Determine the (X, Y) coordinate at the center of the cell enclosing the given text.  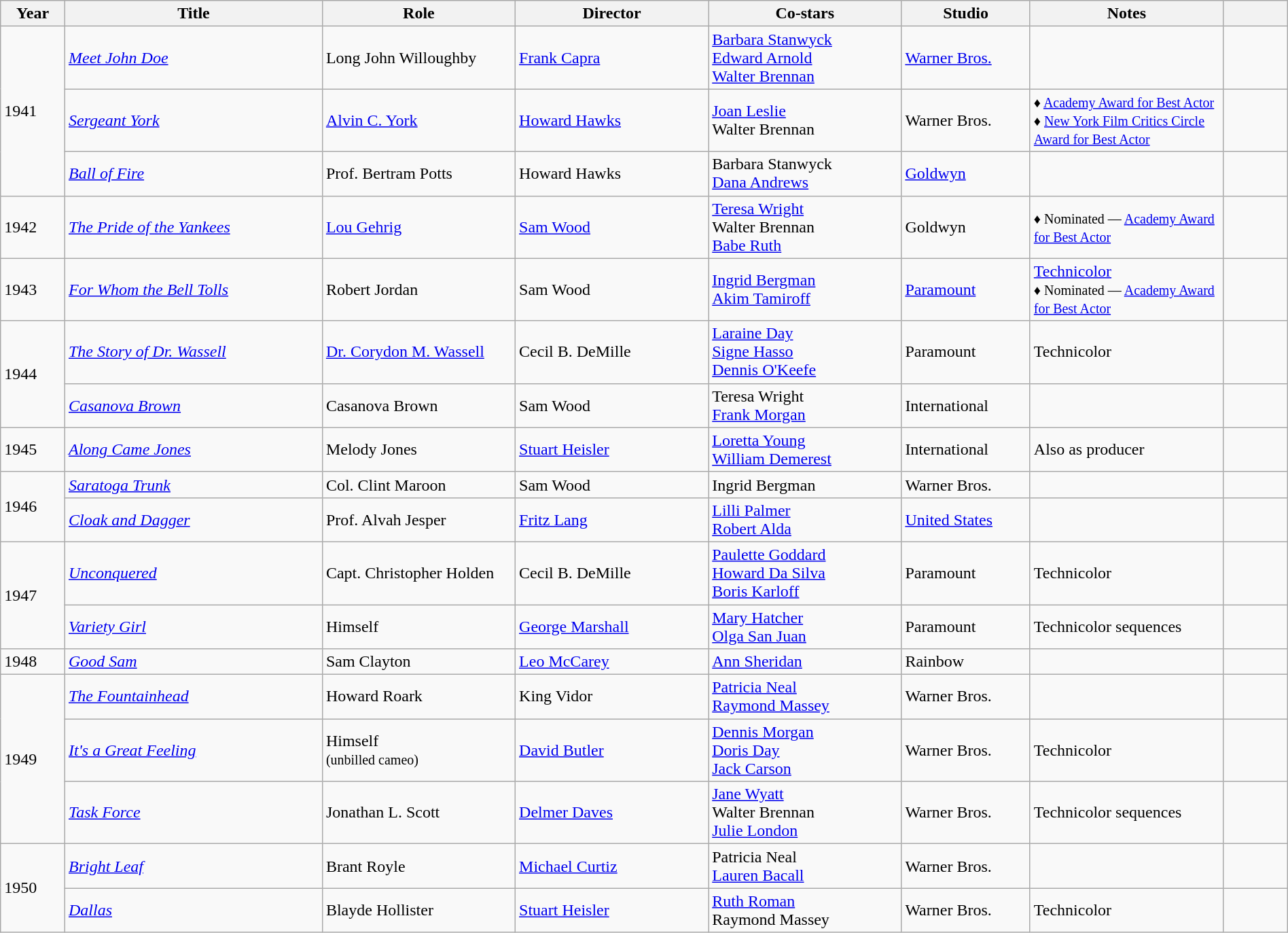
George Marshall (612, 627)
Unconquered (193, 573)
Meet John Doe (193, 58)
Prof. Alvah Jesper (418, 519)
Long John Willoughby (418, 58)
Frank Capra (612, 58)
Role (418, 14)
For Whom the Bell Tolls (193, 289)
1947 (33, 595)
Co-stars (805, 14)
Jane WyattWalter BrennanJulie London (805, 813)
King Vidor (612, 697)
Teresa WrightFrank Morgan (805, 405)
1944 (33, 374)
Blayde Hollister (418, 911)
Teresa WrightWalter BrennanBabe Ruth (805, 227)
Dr. Corydon M. Wassell (418, 352)
Cloak and Dagger (193, 519)
Robert Jordan (418, 289)
Col. Clint Maroon (418, 485)
1943 (33, 289)
Joan LeslieWalter Brennan (805, 120)
The Pride of the Yankees (193, 227)
Task Force (193, 813)
Technicolor♦ Nominated — Academy Award for Best Actor (1126, 289)
Patricia NealRaymond Massey (805, 697)
Barbara StanwyckEdward ArnoldWalter Brennan (805, 58)
Himself (418, 627)
Lou Gehrig (418, 227)
It's a Great Feeling (193, 750)
Ann Sheridan (805, 662)
Rainbow (966, 662)
Good Sam (193, 662)
Title (193, 14)
Lilli PalmerRobert Alda (805, 519)
Patricia NealLauren Bacall (805, 866)
Loretta YoungWilliam Demerest (805, 450)
Bright Leaf (193, 866)
Year (33, 14)
Jonathan L. Scott (418, 813)
Paulette GoddardHoward Da SilvaBoris Karloff (805, 573)
Capt. Christopher Holden (418, 573)
Dallas (193, 911)
Barbara StanwyckDana Andrews (805, 174)
Prof. Bertram Potts (418, 174)
Delmer Daves (612, 813)
1948 (33, 662)
Alvin C. York (418, 120)
Howard Roark (418, 697)
1950 (33, 888)
Melody Jones (418, 450)
Ingrid BergmanAkim Tamiroff (805, 289)
The Fountainhead (193, 697)
Ingrid Bergman (805, 485)
Michael Curtiz (612, 866)
Ruth RomanRaymond Massey (805, 911)
Ball of Fire (193, 174)
1949 (33, 760)
1942 (33, 227)
♦ Nominated — Academy Award for Best Actor (1126, 227)
1941 (33, 111)
Dennis MorganDoris DayJack Carson (805, 750)
Leo McCarey (612, 662)
Along Came Jones (193, 450)
Fritz Lang (612, 519)
Studio (966, 14)
Director (612, 14)
David Butler (612, 750)
♦ Academy Award for Best Actor♦ New York Film Critics Circle Award for Best Actor (1126, 120)
Himself(unbilled cameo) (418, 750)
Laraine DaySigne HassoDennis O'Keefe (805, 352)
The Story of Dr. Wassell (193, 352)
Sam Clayton (418, 662)
Saratoga Trunk (193, 485)
Mary HatcherOlga San Juan (805, 627)
Sergeant York (193, 120)
1946 (33, 507)
Notes (1126, 14)
Brant Royle (418, 866)
Variety Girl (193, 627)
Also as producer (1126, 450)
1945 (33, 450)
United States (966, 519)
